For the text-containing cell, return its midpoint in [x, y] coordinate format. 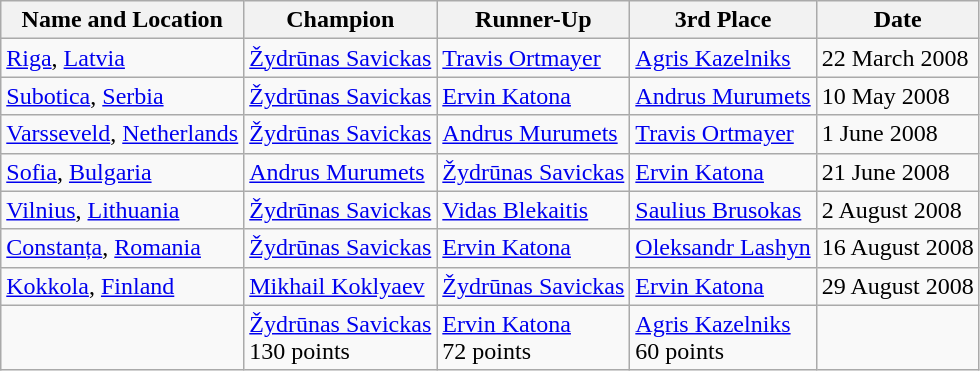
Agris Kazelniks [723, 58]
3rd Place [723, 20]
29 August 2008 [898, 286]
10 May 2008 [898, 96]
Vidas Blekaitis [534, 210]
Date [898, 20]
Žydrūnas Savickas 130 points [340, 338]
Runner-Up [534, 20]
Subotica, Serbia [122, 96]
2 August 2008 [898, 210]
22 March 2008 [898, 58]
Riga, Latvia [122, 58]
Mikhail Koklyaev [340, 286]
Constanța, Romania [122, 248]
Sofia, Bulgaria [122, 172]
21 June 2008 [898, 172]
Saulius Brusokas [723, 210]
Name and Location [122, 20]
Vilnius, Lithuania [122, 210]
Kokkola, Finland [122, 286]
Champion [340, 20]
1 June 2008 [898, 134]
16 August 2008 [898, 248]
Agris Kazelniks 60 points [723, 338]
Ervin Katona 72 points [534, 338]
Oleksandr Lashyn [723, 248]
Varsseveld, Netherlands [122, 134]
